Output the [x, y] coordinate of the center of the cell containing the given text.  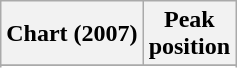
Peak position [189, 34]
Chart (2007) [72, 34]
